Determine the [X, Y] coordinate at the center of the cell enclosing the given text.  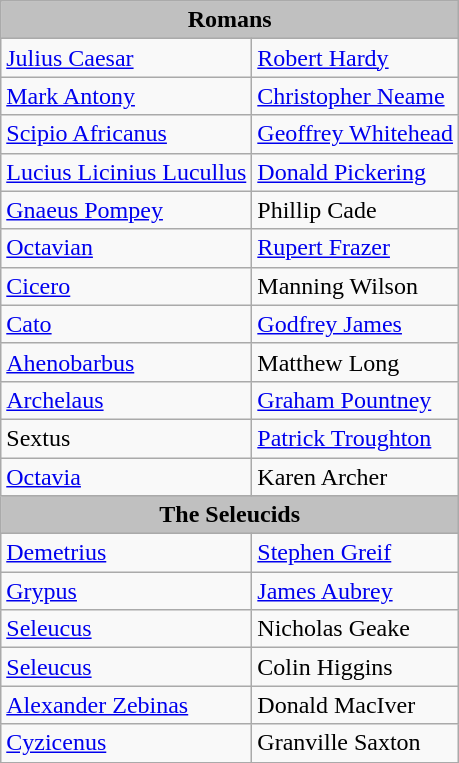
Mark Antony [126, 96]
Ahenobarbus [126, 362]
Granville Saxton [356, 743]
Lucius Licinius Lucullus [126, 172]
The Seleucids [230, 515]
Colin Higgins [356, 667]
James Aubrey [356, 591]
Sextus [126, 438]
Archelaus [126, 400]
Octavian [126, 248]
Gnaeus Pompey [126, 210]
Grypus [126, 591]
Donald Pickering [356, 172]
Demetrius [126, 553]
Nicholas Geake [356, 629]
Phillip Cade [356, 210]
Scipio Africanus [126, 134]
Donald MacIver [356, 705]
Godfrey James [356, 324]
Matthew Long [356, 362]
Cato [126, 324]
Geoffrey Whitehead [356, 134]
Christopher Neame [356, 96]
Robert Hardy [356, 58]
Romans [230, 20]
Rupert Frazer [356, 248]
Cyzicenus [126, 743]
Patrick Troughton [356, 438]
Manning Wilson [356, 286]
Graham Pountney [356, 400]
Stephen Greif [356, 553]
Octavia [126, 477]
Cicero [126, 286]
Julius Caesar [126, 58]
Alexander Zebinas [126, 705]
Karen Archer [356, 477]
